Pinpoint the cell where the given text exists, returning its [x, y] midpoint coordinate. 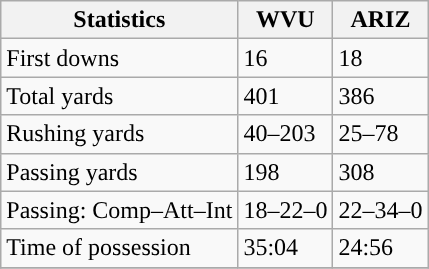
18 [380, 58]
22–34–0 [380, 210]
ARIZ [380, 20]
Passing yards [120, 172]
24:56 [380, 248]
16 [286, 58]
Total yards [120, 96]
Rushing yards [120, 134]
Statistics [120, 20]
198 [286, 172]
401 [286, 96]
35:04 [286, 248]
Passing: Comp–Att–Int [120, 210]
18–22–0 [286, 210]
40–203 [286, 134]
First downs [120, 58]
25–78 [380, 134]
386 [380, 96]
Time of possession [120, 248]
308 [380, 172]
WVU [286, 20]
